Scan for the cell matching the given text and deliver its [x, y] coordinate at center. 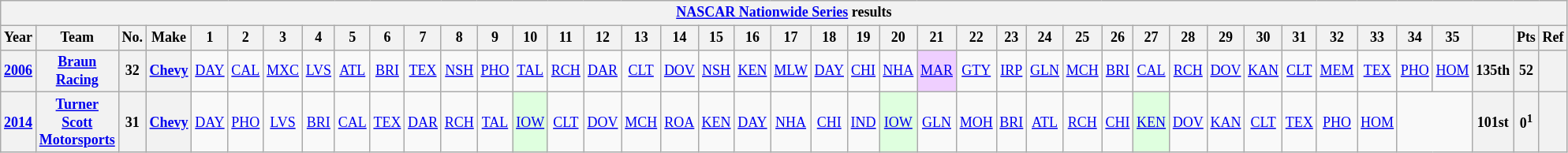
20 [898, 38]
5 [352, 38]
26 [1118, 38]
Year [19, 38]
10 [530, 38]
GTY [976, 71]
2006 [19, 71]
2014 [19, 122]
Braun Racing [77, 71]
23 [1011, 38]
33 [1377, 38]
30 [1264, 38]
MOH [976, 122]
12 [603, 38]
6 [387, 38]
3 [283, 38]
NASCAR Nationwide Series results [784, 13]
MXC [283, 71]
22 [976, 38]
9 [495, 38]
2 [246, 38]
17 [790, 38]
135th [1493, 71]
13 [641, 38]
24 [1045, 38]
35 [1453, 38]
IND [863, 122]
ROA [680, 122]
MLW [790, 71]
Pts [1527, 38]
4 [319, 38]
34 [1415, 38]
Team [77, 38]
MEM [1337, 71]
25 [1082, 38]
29 [1226, 38]
MAR [937, 71]
52 [1527, 71]
Turner Scott Motorsports [77, 122]
01 [1527, 122]
7 [423, 38]
11 [566, 38]
15 [716, 38]
Make [169, 38]
21 [937, 38]
No. [133, 38]
28 [1188, 38]
Ref [1553, 38]
1 [210, 38]
19 [863, 38]
18 [829, 38]
27 [1152, 38]
8 [459, 38]
101st [1493, 122]
16 [752, 38]
14 [680, 38]
IRP [1011, 71]
